From the cell containing the given text, extract its center point as (X, Y) coordinate. 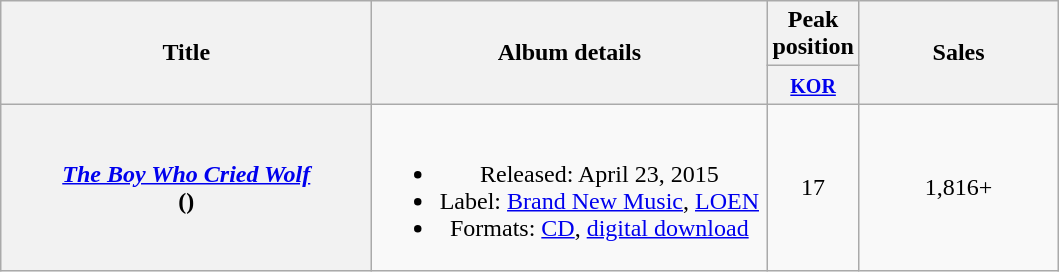
Peak position (813, 34)
KOR (813, 85)
Title (186, 52)
Album details (570, 52)
The Boy Who Cried Wolf() (186, 188)
Released: April 23, 2015Label: Brand New Music, LOENFormats: CD, digital download (570, 188)
Sales (958, 52)
1,816+ (958, 188)
17 (813, 188)
